Return [x, y] of the center of cell containing provided text 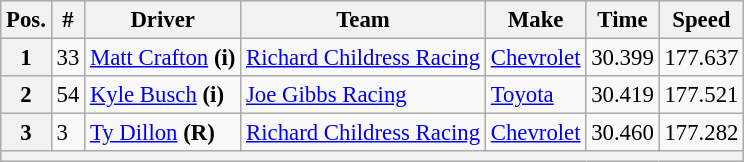
30.419 [622, 95]
Toyota [535, 95]
Make [535, 20]
Driver [163, 20]
# [68, 20]
Ty Dillon (R) [163, 133]
177.282 [702, 133]
Speed [702, 20]
177.521 [702, 95]
2 [26, 95]
177.637 [702, 58]
1 [26, 58]
Team [364, 20]
54 [68, 95]
30.460 [622, 133]
33 [68, 58]
Matt Crafton (i) [163, 58]
Pos. [26, 20]
Joe Gibbs Racing [364, 95]
30.399 [622, 58]
Time [622, 20]
Kyle Busch (i) [163, 95]
